Search for the cell housing the specified text and yield its [X, Y] center coordinate. 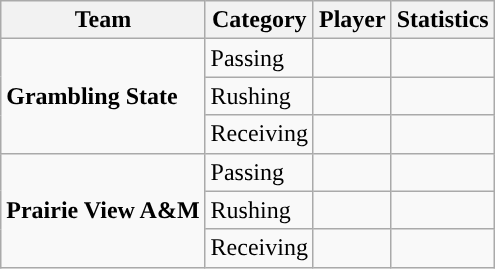
Prairie View A&M [103, 210]
Statistics [442, 20]
Player [352, 20]
Grambling State [103, 96]
Team [103, 20]
Category [259, 20]
